Find where the given text appears and provide that cell's center as (x, y) coordinate. 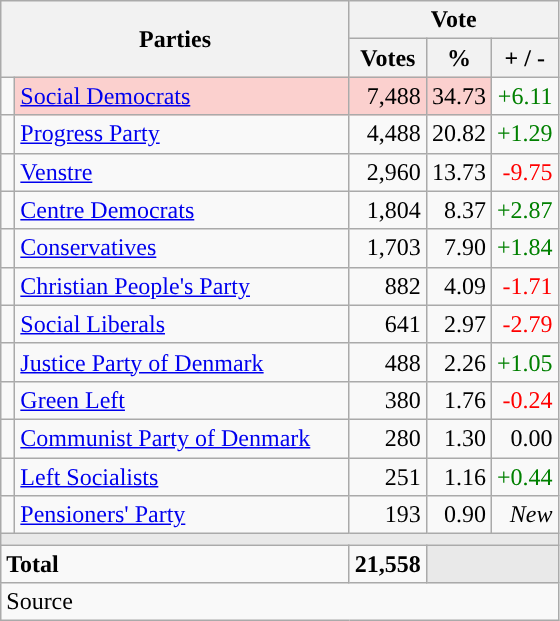
2.97 (458, 324)
34.73 (458, 96)
-2.79 (524, 324)
Green Left (182, 400)
-0.24 (524, 400)
882 (388, 286)
+1.29 (524, 134)
Justice Party of Denmark (182, 362)
1.76 (458, 400)
Centre Democrats (182, 210)
1.16 (458, 477)
Social Liberals (182, 324)
20.82 (458, 134)
New (524, 515)
Venstre (182, 172)
+6.11 (524, 96)
Christian People's Party (182, 286)
-9.75 (524, 172)
7.90 (458, 248)
2,960 (388, 172)
1,804 (388, 210)
Communist Party of Denmark (182, 438)
Vote (454, 20)
Source (280, 602)
2.26 (458, 362)
380 (388, 400)
280 (388, 438)
Parties (176, 39)
1,703 (388, 248)
1.30 (458, 438)
Left Socialists (182, 477)
4.09 (458, 286)
+0.44 (524, 477)
+1.05 (524, 362)
Progress Party (182, 134)
21,558 (388, 564)
+1.84 (524, 248)
% (458, 58)
13.73 (458, 172)
Conservatives (182, 248)
Votes (388, 58)
+2.87 (524, 210)
Pensioners' Party (182, 515)
4,488 (388, 134)
8.37 (458, 210)
Total (176, 564)
Social Democrats (182, 96)
641 (388, 324)
+ / - (524, 58)
-1.71 (524, 286)
193 (388, 515)
0.90 (458, 515)
0.00 (524, 438)
488 (388, 362)
7,488 (388, 96)
251 (388, 477)
